Provide the [x, y] coordinate of the cell's center where the given text is located.  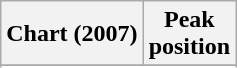
Chart (2007) [72, 34]
Peakposition [189, 34]
